Pinpoint the cell where the given text exists, returning its [x, y] midpoint coordinate. 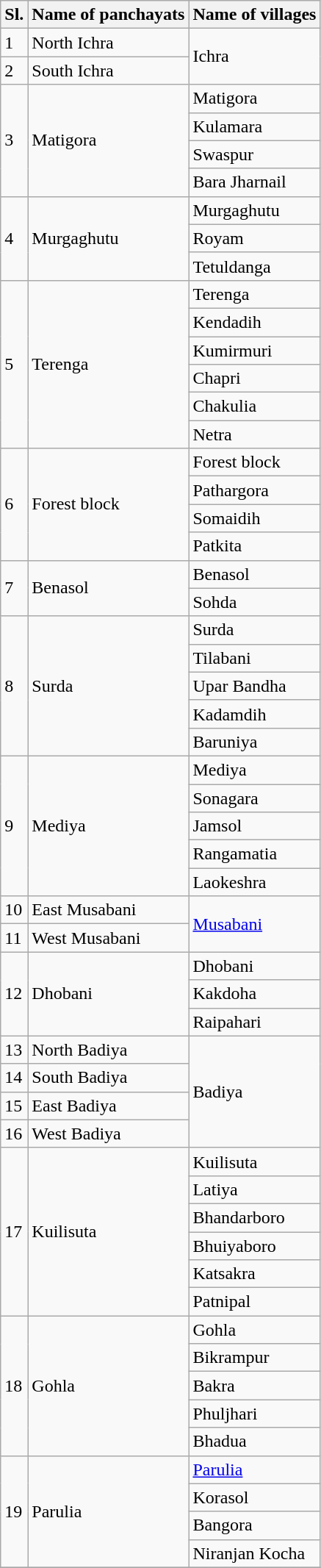
Somaidih [254, 518]
Kendadih [254, 322]
Sohda [254, 602]
Korasol [254, 1497]
Name of villages [254, 15]
Raipahari [254, 1022]
19 [15, 1511]
Phuljhari [254, 1414]
Ichra [254, 57]
Kumirmuri [254, 351]
16 [15, 1134]
3 [15, 140]
18 [15, 1386]
Bhadua [254, 1442]
5 [15, 364]
Bhuiyaboro [254, 1246]
13 [15, 1050]
Laokeshra [254, 882]
Pathargora [254, 490]
Tilabani [254, 658]
10 [15, 910]
Bhandarboro [254, 1217]
Netra [254, 434]
Rangamatia [254, 854]
Sonagara [254, 798]
17 [15, 1231]
Upar Bandha [254, 686]
Badiya [254, 1092]
Bara Jharnail [254, 182]
Kakdoha [254, 994]
1 [15, 43]
West Badiya [109, 1134]
Swaspur [254, 154]
South Badiya [109, 1078]
Chapri [254, 379]
4 [15, 238]
Latiya [254, 1189]
Chakulia [254, 407]
12 [15, 994]
Katsakra [254, 1274]
Patnipal [254, 1302]
Kulamara [254, 126]
Kadamdih [254, 714]
9 [15, 826]
Tetuldanga [254, 266]
2 [15, 71]
East Musabani [109, 910]
14 [15, 1078]
11 [15, 938]
North Badiya [109, 1050]
Baruniya [254, 742]
Bakra [254, 1386]
East Badiya [109, 1106]
8 [15, 686]
South Ichra [109, 71]
15 [15, 1106]
Musabani [254, 924]
Patkita [254, 546]
Sl. [15, 15]
Niranjan Kocha [254, 1553]
Royam [254, 238]
North Ichra [109, 43]
West Musabani [109, 938]
Jamsol [254, 826]
Bikrampur [254, 1358]
7 [15, 588]
Name of panchayats [109, 15]
6 [15, 504]
Bangora [254, 1525]
